Search for the cell housing the specified text and yield its [x, y] center coordinate. 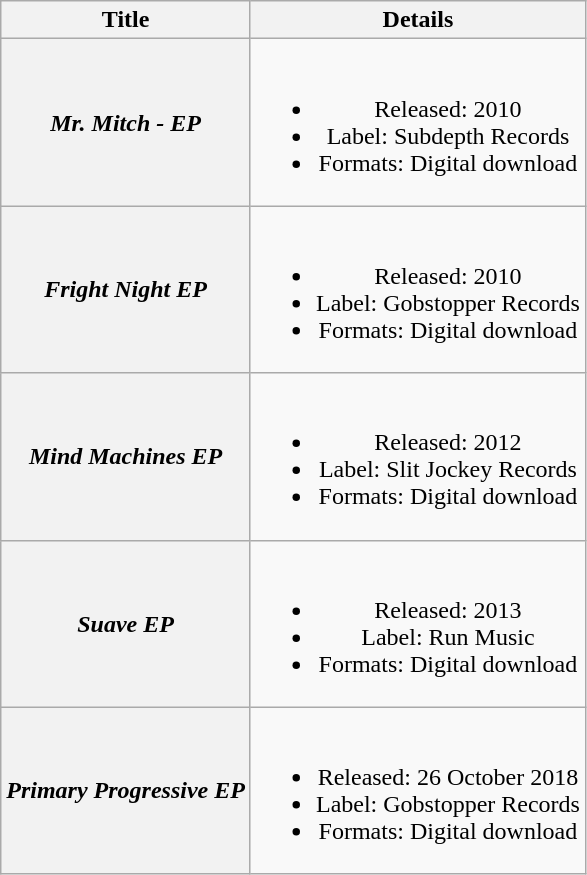
Released: 26 October 2018Label: Gobstopper RecordsFormats: Digital download [418, 790]
Primary Progressive EP [126, 790]
Released: 2013Label: Run MusicFormats: Digital download [418, 624]
Fright Night EP [126, 290]
Released: 2010Label: Subdepth RecordsFormats: Digital download [418, 122]
Released: 2010Label: Gobstopper RecordsFormats: Digital download [418, 290]
Mr. Mitch - EP [126, 122]
Released: 2012Label: Slit Jockey RecordsFormats: Digital download [418, 456]
Mind Machines EP [126, 456]
Details [418, 20]
Title [126, 20]
Suave EP [126, 624]
